Search for the cell housing the specified text and yield its [X, Y] center coordinate. 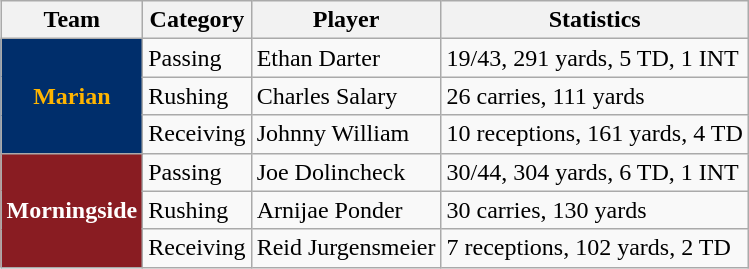
Category [197, 20]
Morningside [72, 210]
Marian [72, 96]
Team [72, 20]
Arnijae Ponder [346, 210]
30/44, 304 yards, 6 TD, 1 INT [594, 172]
10 receptions, 161 yards, 4 TD [594, 134]
Johnny William [346, 134]
7 receptions, 102 yards, 2 TD [594, 248]
Ethan Darter [346, 58]
Statistics [594, 20]
Reid Jurgensmeier [346, 248]
Joe Dolincheck [346, 172]
Charles Salary [346, 96]
26 carries, 111 yards [594, 96]
30 carries, 130 yards [594, 210]
19/43, 291 yards, 5 TD, 1 INT [594, 58]
Player [346, 20]
